Return (X, Y) of the center of cell containing provided text 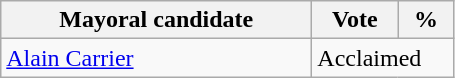
Alain Carrier (156, 58)
Vote (355, 20)
Mayoral candidate (156, 20)
Acclaimed (383, 58)
% (426, 20)
